Provide the [X, Y] coordinate of the cell's center where the given text is located.  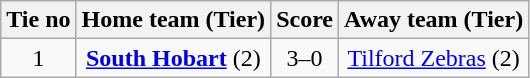
3–0 [305, 58]
Tie no [38, 20]
South Hobart (2) [174, 58]
Score [305, 20]
1 [38, 58]
Tilford Zebras (2) [434, 58]
Away team (Tier) [434, 20]
Home team (Tier) [174, 20]
